Provide the [X, Y] coordinate of the cell's center where the given text is located.  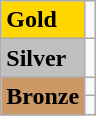
Gold [43, 20]
Bronze [43, 96]
Silver [43, 58]
